Capture the cell that displays the provided text and extract its [X, Y] central coordinate. 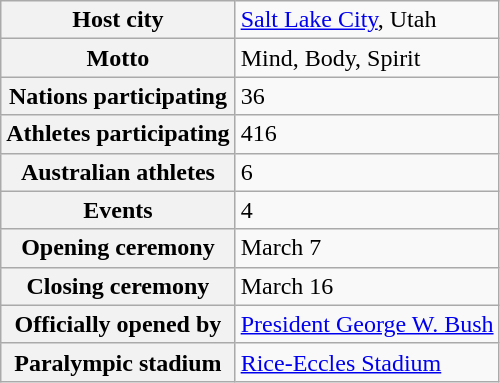
416 [367, 134]
Opening ceremony [118, 248]
Mind, Body, Spirit [367, 58]
Salt Lake City, Utah [367, 20]
President George W. Bush [367, 324]
6 [367, 172]
Closing ceremony [118, 286]
4 [367, 210]
36 [367, 96]
Nations participating [118, 96]
Australian athletes [118, 172]
March 7 [367, 248]
Motto [118, 58]
Rice-Eccles Stadium [367, 362]
March 16 [367, 286]
Events [118, 210]
Paralympic stadium [118, 362]
Athletes participating [118, 134]
Host city [118, 20]
Officially opened by [118, 324]
